Extract the (X, Y) coordinate from the center of the cell holding the provided text.  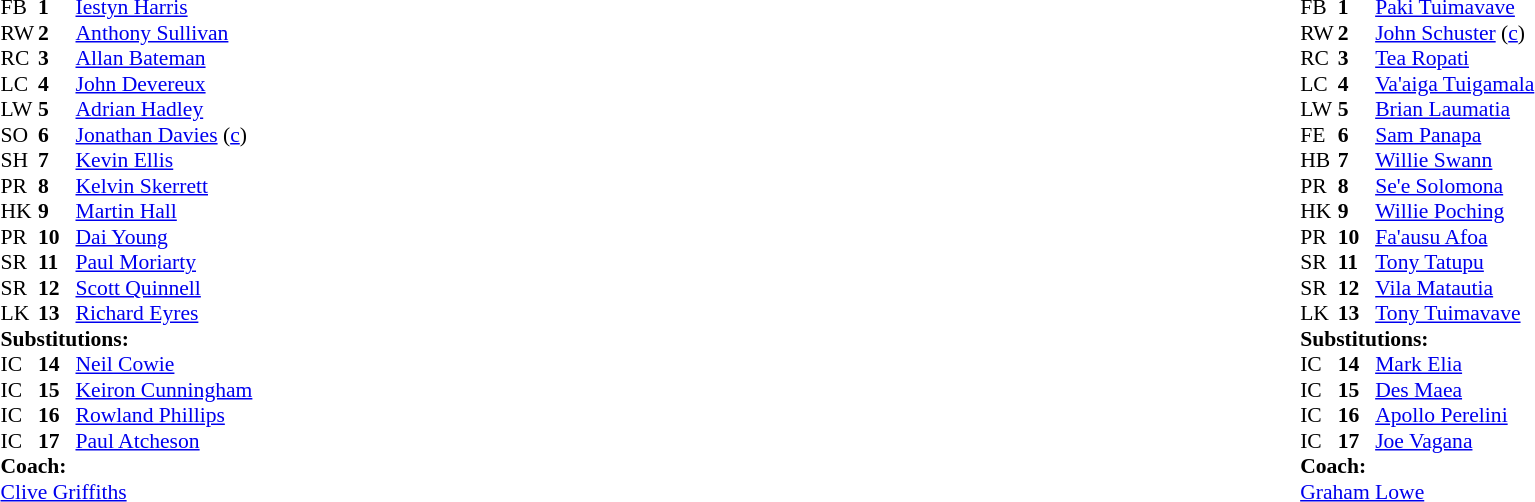
Richard Eyres (164, 313)
Neil Cowie (164, 365)
John Schuster (c) (1454, 33)
Jonathan Davies (c) (164, 135)
Se'e Solomona (1454, 186)
Allan Bateman (164, 59)
Joe Vagana (1454, 441)
Willie Swann (1454, 161)
Apollo Perelini (1454, 415)
Paul Atcheson (164, 441)
HB (1319, 161)
Anthony Sullivan (164, 33)
Paul Moriarty (164, 263)
Des Maea (1454, 390)
Dai Young (164, 237)
Sam Panapa (1454, 135)
Brian Laumatia (1454, 109)
FE (1319, 135)
Kelvin Skerrett (164, 186)
SO (19, 135)
Kevin Ellis (164, 161)
Mark Elia (1454, 365)
Tony Tuimavave (1454, 313)
Rowland Phillips (164, 415)
SH (19, 161)
Adrian Hadley (164, 109)
Fa'ausu Afoa (1454, 237)
Scott Quinnell (164, 288)
Martin Hall (164, 211)
John Devereux (164, 84)
Tony Tatupu (1454, 263)
Tea Ropati (1454, 59)
Va'aiga Tuigamala (1454, 84)
Keiron Cunningham (164, 390)
Vila Matautia (1454, 288)
Willie Poching (1454, 211)
